Capture the cell that displays the provided text and extract its (x, y) central coordinate. 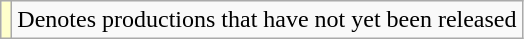
Denotes productions that have not yet been released (267, 20)
